Detect which cell encompasses the target text, then output its (x, y) center coordinate. 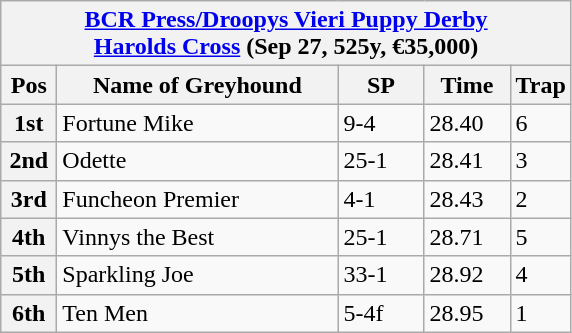
1 (540, 313)
28.40 (467, 123)
4-1 (381, 199)
28.95 (467, 313)
Time (467, 85)
Vinnys the Best (198, 237)
28.71 (467, 237)
BCR Press/Droopys Vieri Puppy Derby Harolds Cross (Sep 27, 525y, €35,000) (286, 34)
28.43 (467, 199)
2nd (29, 161)
5 (540, 237)
33-1 (381, 275)
6th (29, 313)
Name of Greyhound (198, 85)
5th (29, 275)
4 (540, 275)
Trap (540, 85)
Ten Men (198, 313)
1st (29, 123)
28.92 (467, 275)
2 (540, 199)
9-4 (381, 123)
3rd (29, 199)
Funcheon Premier (198, 199)
Pos (29, 85)
SP (381, 85)
3 (540, 161)
Odette (198, 161)
5-4f (381, 313)
28.41 (467, 161)
Sparkling Joe (198, 275)
6 (540, 123)
4th (29, 237)
Fortune Mike (198, 123)
